Scan for the cell matching the given text and deliver its [X, Y] coordinate at center. 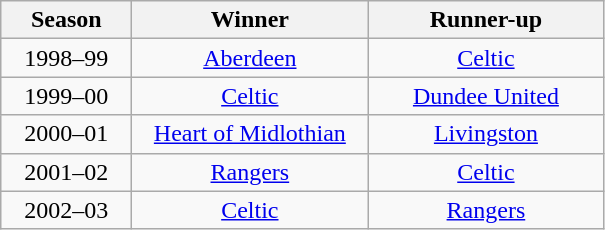
Livingston [486, 134]
Winner [250, 20]
2000–01 [66, 134]
Dundee United [486, 96]
Runner-up [486, 20]
1998–99 [66, 58]
Heart of Midlothian [250, 134]
2002–03 [66, 210]
Aberdeen [250, 58]
Season [66, 20]
1999–00 [66, 96]
2001–02 [66, 172]
